Pinpoint the cell where the given text exists, returning its [x, y] midpoint coordinate. 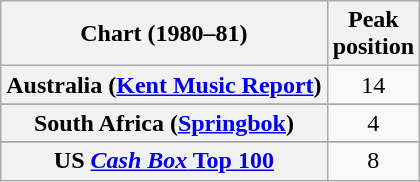
Australia (Kent Music Report) [164, 85]
US Cash Box Top 100 [164, 161]
Peakposition [373, 34]
8 [373, 161]
14 [373, 85]
South Africa (Springbok) [164, 123]
4 [373, 123]
Chart (1980–81) [164, 34]
